Locate the cell with the specified text and output its (X, Y) center coordinate. 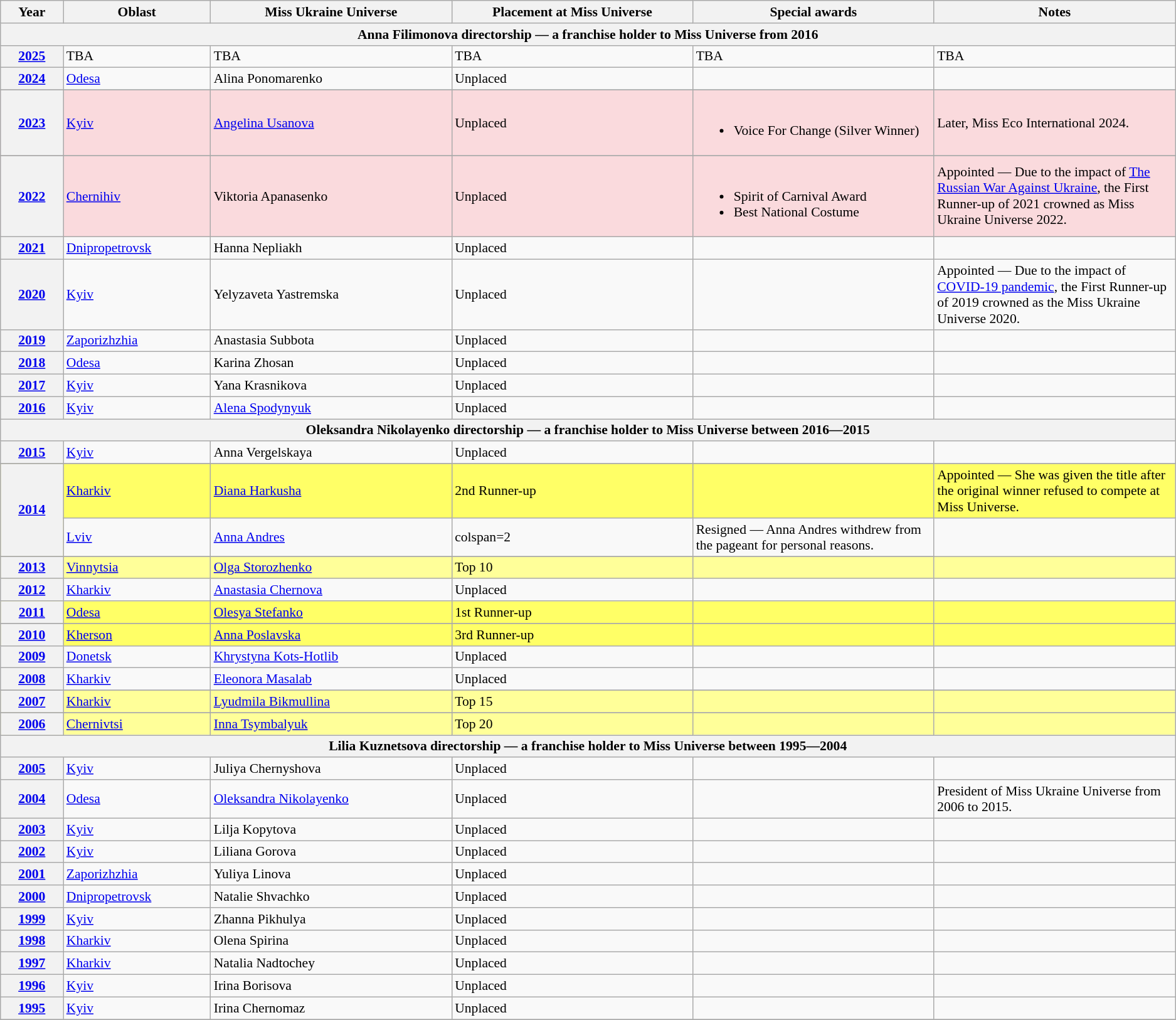
Chernihiv (137, 196)
Anastasia Chernova (331, 590)
2025 (32, 56)
Angelina Usanova (331, 123)
Irina Chernomaz (331, 1008)
Karina Zhosan (331, 363)
Year (32, 12)
2016 (32, 408)
Olga Storozhenko (331, 568)
2nd Runner-up (572, 491)
Lyudmila Bikmullina (331, 702)
Kherson (137, 635)
1997 (32, 964)
2010 (32, 635)
Appointed — She was given the title after the original winner refused to compete at Miss Universe. (1055, 491)
2022 (32, 196)
Top 20 (572, 724)
Inna Tsymbalyuk (331, 724)
Appointed — Due to the impact of COVID-19 pandemic, the First Runner-up of 2019 crowned as the Miss Ukraine Universe 2020. (1055, 294)
Notes (1055, 12)
Olesya Stefanko (331, 612)
2024 (32, 79)
1996 (32, 986)
Oleksandra Nikolayenko (331, 799)
Top 10 (572, 568)
2023 (32, 123)
2002 (32, 852)
Appointed — Due to the impact of The Russian War Against Ukraine, the First Runner-up of 2021 crowned as Miss Ukraine Universe 2022. (1055, 196)
Lilia Kuznetsova directorship — a franchise holder to Miss Universe between 1995―2004 (588, 746)
1998 (32, 941)
2015 (32, 453)
Juliya Chernyshova (331, 769)
Oleksandra Nikolayenko directorship — a franchise holder to Miss Universe between 2016―2015 (588, 430)
Top 15 (572, 702)
Alina Ponomarenko (331, 79)
Vinnytsia (137, 568)
2000 (32, 896)
2012 (32, 590)
Natalie Shvachko (331, 896)
Voice For Change (Silver Winner) (814, 123)
Later, Miss Eco International 2024. (1055, 123)
2009 (32, 657)
2014 (32, 510)
Yelyzaveta Yastremska (331, 294)
2021 (32, 248)
Hanna Nepliakh (331, 248)
Yuliya Linova (331, 874)
Anna Poslavska (331, 635)
Spirit of Carnival AwardBest National Costume (814, 196)
Placement at Miss Universe (572, 12)
Resigned — Anna Andres withdrew from the pageant for personal reasons. (814, 537)
2017 (32, 386)
2011 (32, 612)
2013 (32, 568)
2001 (32, 874)
Anastasia Subbota (331, 341)
colspan=2 (572, 537)
Miss Ukraine Universe (331, 12)
Khrystyna Kots-Hotlib (331, 657)
2006 (32, 724)
Alena Spodynyuk (331, 408)
3rd Runner-up (572, 635)
1995 (32, 1008)
2008 (32, 679)
Anna Andres (331, 537)
2005 (32, 769)
Anna Filimonova directorship — a franchise holder to Miss Universe from 2016 (588, 35)
Eleonora Masalab (331, 679)
2007 (32, 702)
2019 (32, 341)
Irina Borisova (331, 986)
Oblast (137, 12)
Viktoria Apanasenko (331, 196)
2003 (32, 829)
Lilja Kopytova (331, 829)
2004 (32, 799)
Olena Spirina (331, 941)
Liliana Gorova (331, 852)
President of Miss Ukraine Universe from 2006 to 2015. (1055, 799)
Zhanna Pikhulya (331, 919)
Donetsk (137, 657)
Yana Krasnikova (331, 386)
Anna Vergelskaya (331, 453)
Diana Harkusha (331, 491)
Chernivtsi (137, 724)
Special awards (814, 12)
Lviv (137, 537)
2020 (32, 294)
1st Runner-up (572, 612)
2018 (32, 363)
Natalia Nadtochey (331, 964)
1999 (32, 919)
